Output the [X, Y] coordinate of the center of the cell containing the given text.  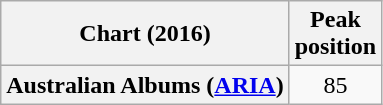
Peak position [335, 34]
Australian Albums (ARIA) [145, 85]
Chart (2016) [145, 34]
85 [335, 85]
